Return (x, y) of the center of cell containing provided text 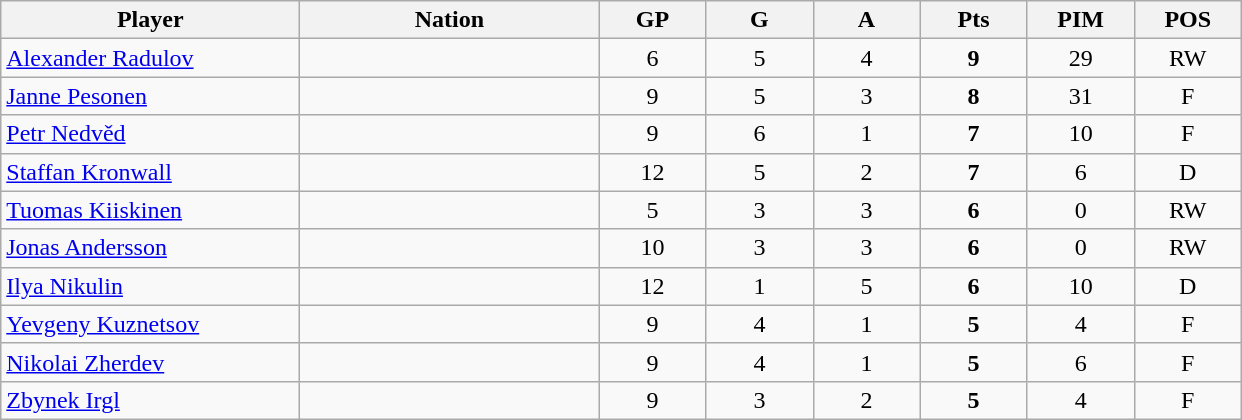
29 (1080, 58)
A (866, 20)
GP (652, 20)
POS (1188, 20)
Ilya Nikulin (150, 286)
Alexander Radulov (150, 58)
31 (1080, 96)
Player (150, 20)
Nikolai Zherdev (150, 362)
Staffan Kronwall (150, 172)
Jonas Andersson (150, 248)
Zbynek Irgl (150, 400)
Yevgeny Kuznetsov (150, 324)
PIM (1080, 20)
G (760, 20)
Janne Pesonen (150, 96)
Petr Nedvěd (150, 134)
Tuomas Kiiskinen (150, 210)
8 (974, 96)
Nation (450, 20)
Pts (974, 20)
